Pinpoint the cell where the given text exists, returning its (x, y) midpoint coordinate. 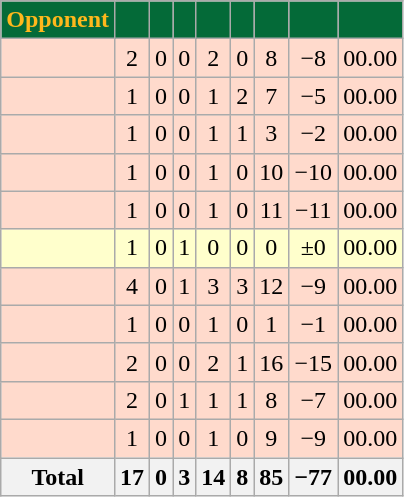
11 (272, 210)
12 (272, 286)
−2 (314, 134)
−7 (314, 400)
−1 (314, 324)
Total (58, 477)
−8 (314, 58)
85 (272, 477)
−11 (314, 210)
7 (272, 96)
Opponent (58, 20)
16 (272, 362)
9 (272, 438)
−10 (314, 172)
−77 (314, 477)
14 (214, 477)
±0 (314, 248)
−15 (314, 362)
10 (272, 172)
−5 (314, 96)
4 (132, 286)
17 (132, 477)
